Provide the [x, y] coordinate of the cell's center where the given text is located.  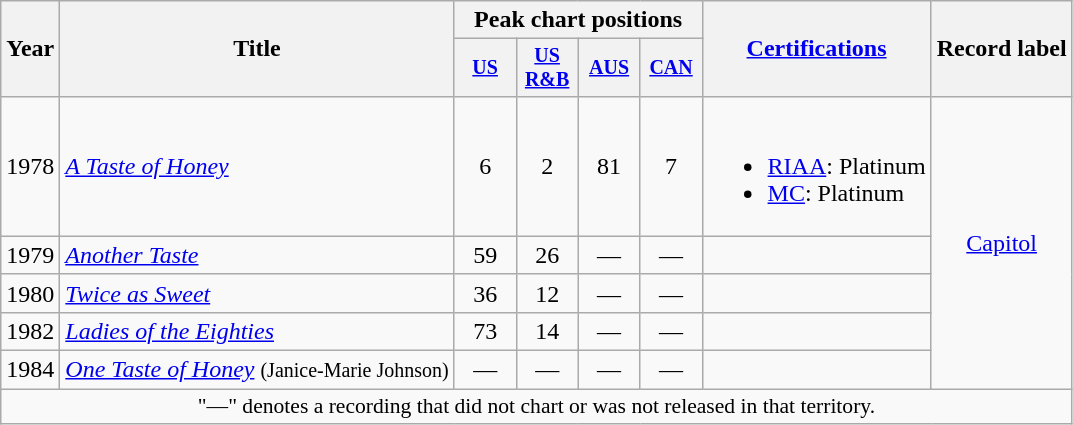
US [485, 68]
USR&B [547, 68]
A Taste of Honey [257, 166]
Certifications [816, 49]
1984 [30, 370]
Another Taste [257, 255]
59 [485, 255]
Year [30, 49]
26 [547, 255]
Peak chart positions [578, 20]
73 [485, 331]
1978 [30, 166]
Capitol [1002, 242]
81 [609, 166]
1982 [30, 331]
2 [547, 166]
6 [485, 166]
CAN [671, 68]
12 [547, 293]
"—" denotes a recording that did not chart or was not released in that territory. [536, 407]
Twice as Sweet [257, 293]
Ladies of the Eighties [257, 331]
Record label [1002, 49]
1979 [30, 255]
7 [671, 166]
RIAA: PlatinumMC: Platinum [816, 166]
14 [547, 331]
36 [485, 293]
Title [257, 49]
1980 [30, 293]
One Taste of Honey (Janice-Marie Johnson) [257, 370]
AUS [609, 68]
